Determine the (X, Y) coordinate at the center of the cell enclosing the given text.  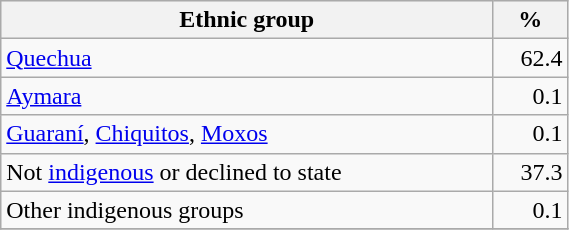
Quechua (247, 58)
Guaraní, Chiquitos, Moxos (247, 134)
Ethnic group (247, 20)
Other indigenous groups (247, 210)
Not indigenous or declined to state (247, 172)
37.3 (530, 172)
62.4 (530, 58)
% (530, 20)
Aymara (247, 96)
